Extract the (X, Y) coordinate from the center of the cell holding the provided text.  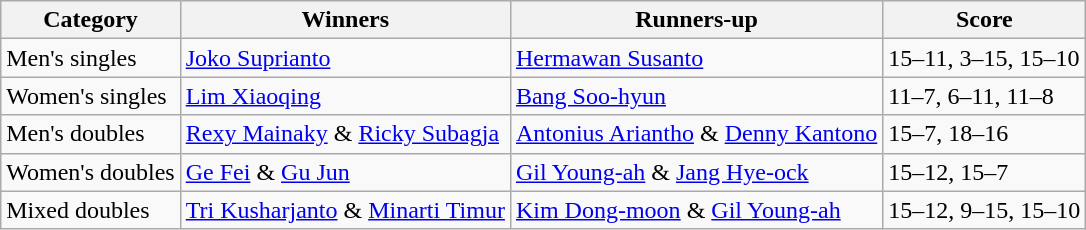
Hermawan Susanto (696, 58)
Score (984, 20)
Joko Suprianto (345, 58)
11–7, 6–11, 11–8 (984, 96)
Ge Fei & Gu Jun (345, 172)
Runners-up (696, 20)
15–7, 18–16 (984, 134)
Women's singles (90, 96)
Category (90, 20)
15–11, 3–15, 15–10 (984, 58)
Men's singles (90, 58)
Kim Dong-moon & Gil Young-ah (696, 210)
Bang Soo-hyun (696, 96)
Gil Young-ah & Jang Hye-ock (696, 172)
Antonius Ariantho & Denny Kantono (696, 134)
Rexy Mainaky & Ricky Subagja (345, 134)
15–12, 15–7 (984, 172)
15–12, 9–15, 15–10 (984, 210)
Winners (345, 20)
Lim Xiaoqing (345, 96)
Mixed doubles (90, 210)
Tri Kusharjanto & Minarti Timur (345, 210)
Men's doubles (90, 134)
Women's doubles (90, 172)
